Pinpoint the cell where the given text exists, returning its [x, y] midpoint coordinate. 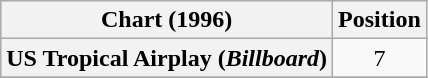
Position [380, 20]
Chart (1996) [167, 20]
7 [380, 58]
US Tropical Airplay (Billboard) [167, 58]
